Output the (x, y) coordinate of the center of the cell containing the given text.  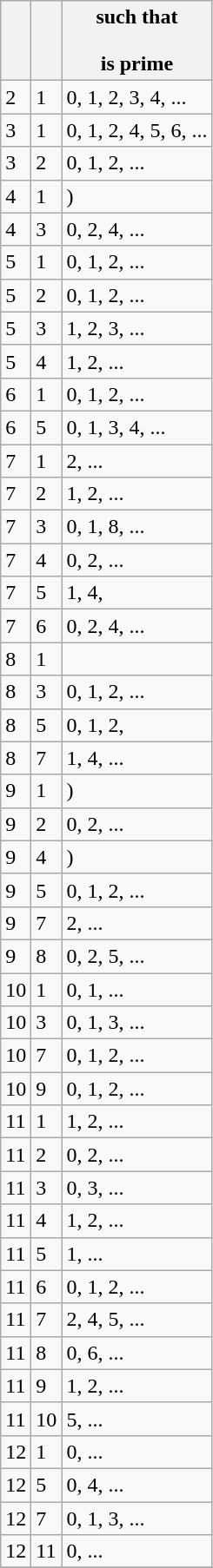
0, 1, 8, ... (137, 527)
1, 4, ... (137, 758)
1, ... (137, 1254)
1, 2, 3, ... (137, 328)
0, 4, ... (137, 1485)
5, ... (137, 1419)
such thatis prime (137, 41)
0, 1, 2, 3, 4, ... (137, 97)
0, 1, 3, 4, ... (137, 427)
0, 2, 5, ... (137, 956)
1, 4, (137, 593)
0, 6, ... (137, 1353)
0, 1, 2, 4, 5, 6, ... (137, 130)
2, 4, 5, ... (137, 1320)
0, 1, ... (137, 989)
0, 3, ... (137, 1188)
0, 1, 2, (137, 725)
